Output the (x, y) coordinate of the center of the cell containing the given text.  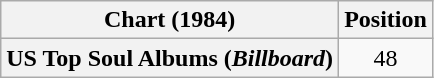
US Top Soul Albums (Billboard) (170, 58)
Position (386, 20)
Chart (1984) (170, 20)
48 (386, 58)
